Return the (X, Y) coordinate for the center point of the cell that contains the specified text.  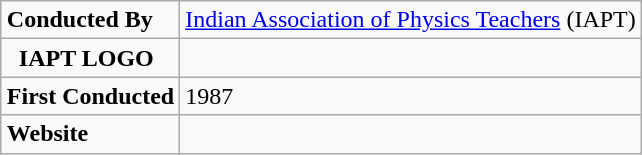
IAPT LOGO (90, 58)
Conducted By (90, 20)
First Conducted (90, 96)
Website (90, 134)
Indian Association of Physics Teachers (IAPT) (411, 20)
1987 (411, 96)
